Determine the [X, Y] coordinate at the center of the cell enclosing the given text.  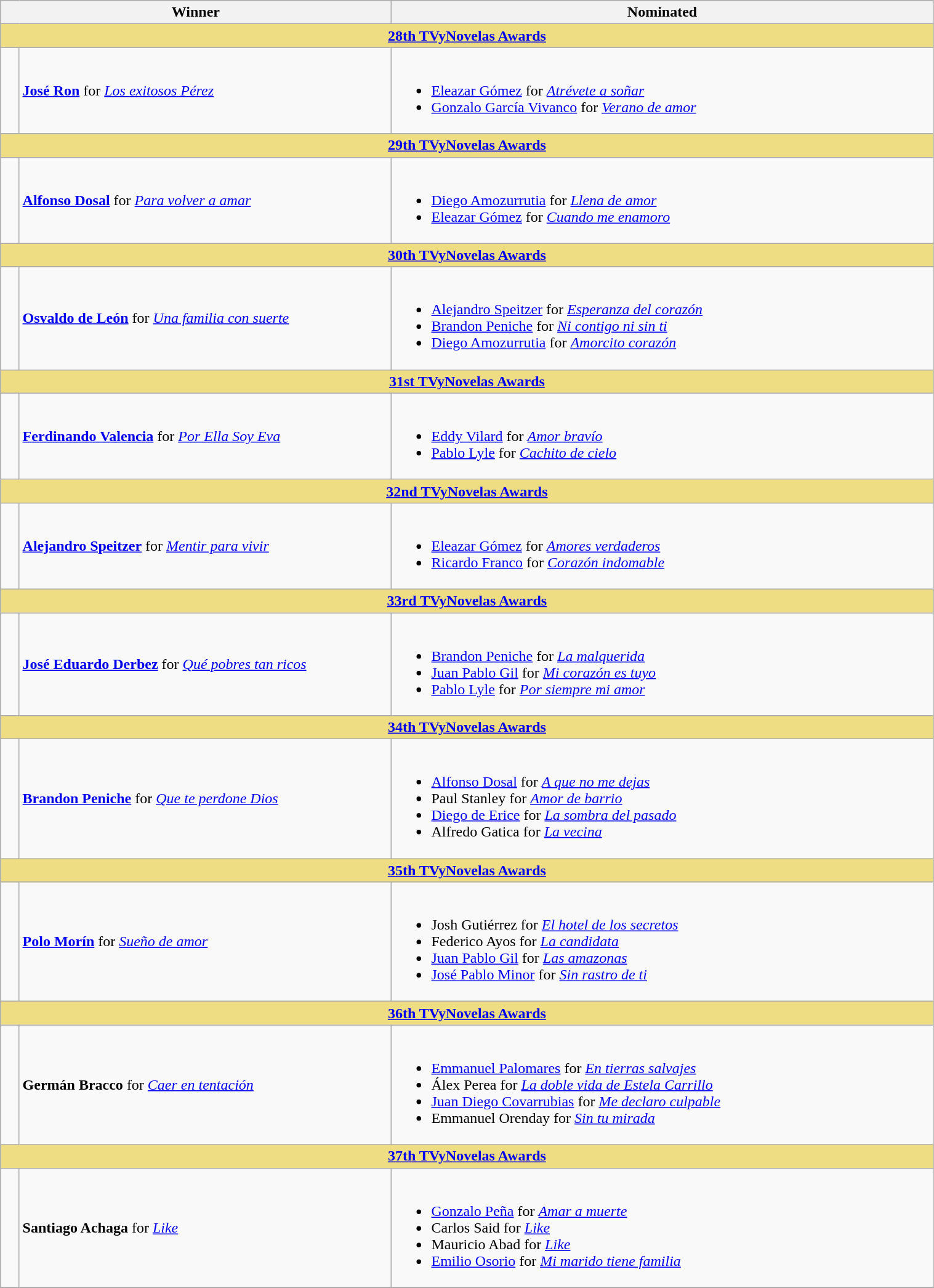
36th TVyNovelas Awards [467, 1013]
28th TVyNovelas Awards [467, 36]
Brandon Peniche for Que te perdone Dios [205, 799]
Alejandro Speitzer for Mentir para vivir [205, 546]
Polo Morín for Sueño de amor [205, 942]
Eddy Vilard for Amor bravíoPablo Lyle for Cachito de cielo [662, 436]
37th TVyNovelas Awards [467, 1156]
Alfonso Dosal for A que no me dejasPaul Stanley for Amor de barrioDiego de Erice for La sombra del pasadoAlfredo Gatica for La vecina [662, 799]
Germán Bracco for Caer en tentación [205, 1085]
José Eduardo Derbez for Qué pobres tan ricos [205, 664]
Diego Amozurrutia for Llena de amorEleazar Gómez for Cuando me enamoro [662, 200]
33rd TVyNovelas Awards [467, 601]
José Ron for Los exitosos Pérez [205, 91]
Nominated [662, 12]
Winner [196, 12]
35th TVyNovelas Awards [467, 870]
Eleazar Gómez for Amores verdaderosRicardo Franco for Corazón indomable [662, 546]
Osvaldo de León for Una familia con suerte [205, 318]
Santiago Achaga for Like [205, 1228]
Ferdinando Valencia for Por Ella Soy Eva [205, 436]
34th TVyNovelas Awards [467, 727]
Alfonso Dosal for Para volver a amar [205, 200]
30th TVyNovelas Awards [467, 255]
Alejandro Speitzer for Esperanza del corazónBrandon Peniche for Ni contigo ni sin tiDiego Amozurrutia for Amorcito corazón [662, 318]
Eleazar Gómez for Atrévete a soñarGonzalo García Vivanco for Verano de amor [662, 91]
32nd TVyNovelas Awards [467, 491]
Josh Gutiérrez for El hotel de los secretosFederico Ayos for La candidataJuan Pablo Gil for Las amazonasJosé Pablo Minor for Sin rastro de ti [662, 942]
Gonzalo Peña for Amar a muerteCarlos Said for LikeMauricio Abad for LikeEmilio Osorio for Mi marido tiene familia [662, 1228]
29th TVyNovelas Awards [467, 145]
Brandon Peniche for La malqueridaJuan Pablo Gil for Mi corazón es tuyoPablo Lyle for Por siempre mi amor [662, 664]
31st TVyNovelas Awards [467, 381]
